Determine the [X, Y] coordinate at the center of the cell enclosing the given text.  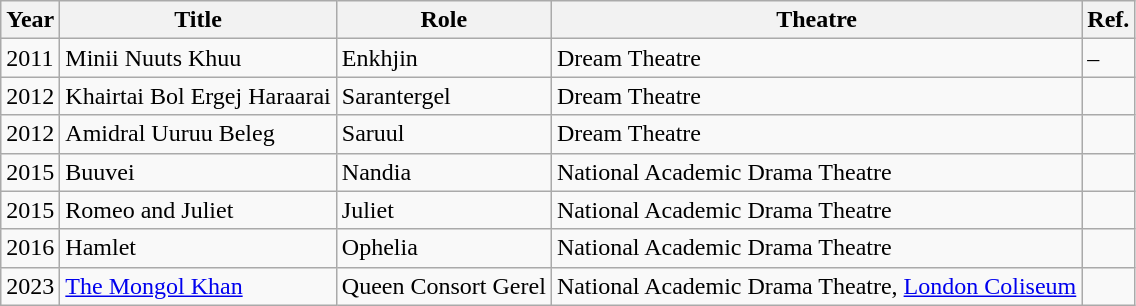
Saruul [444, 134]
Sarantergel [444, 96]
Ref. [1108, 20]
Role [444, 20]
Enkhjin [444, 58]
– [1108, 58]
Ophelia [444, 248]
Amidral Uuruu Beleg [198, 134]
Nandia [444, 172]
The Mongol Khan [198, 286]
Theatre [816, 20]
Khairtai Bol Ergej Haraarai [198, 96]
2016 [30, 248]
Minii Nuuts Khuu [198, 58]
National Academic Drama Theatre, London Coliseum [816, 286]
Hamlet [198, 248]
Queen Consort Gerel [444, 286]
2011 [30, 58]
Juliet [444, 210]
2023 [30, 286]
Romeo and Juliet [198, 210]
Title [198, 20]
Buuvei [198, 172]
Year [30, 20]
